Determine the [X, Y] coordinate at the center of the cell enclosing the given text.  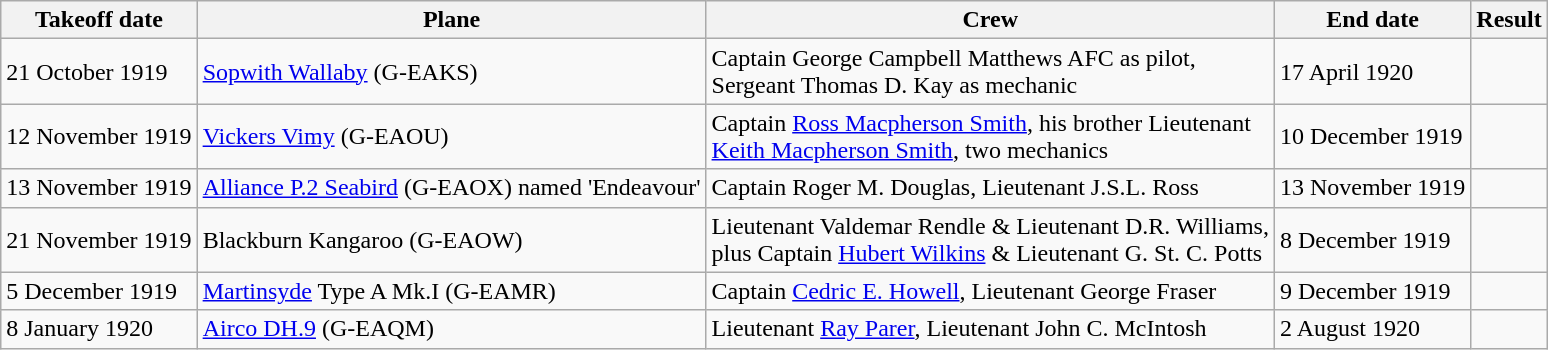
21 November 1919 [99, 240]
5 December 1919 [99, 291]
Martinsyde Type A Mk.I (G-EAMR) [452, 291]
Crew [990, 20]
End date [1372, 20]
Alliance P.2 Seabird (G-EAOX) named 'Endeavour' [452, 188]
17 April 1920 [1372, 72]
Captain Roger M. Douglas, Lieutenant J.S.L. Ross [990, 188]
Result [1509, 20]
8 January 1920 [99, 329]
Captain Ross Macpherson Smith, his brother LieutenantKeith Macpherson Smith, two mechanics [990, 136]
2 August 1920 [1372, 329]
Captain Cedric E. Howell, Lieutenant George Fraser [990, 291]
Airco DH.9 (G-EAQM) [452, 329]
Captain George Campbell Matthews AFC as pilot,Sergeant Thomas D. Kay as mechanic [990, 72]
Lieutenant Valdemar Rendle & Lieutenant D.R. Williams,plus Captain Hubert Wilkins & Lieutenant G. St. C. Potts [990, 240]
Vickers Vimy (G-EAOU) [452, 136]
Lieutenant Ray Parer, Lieutenant John C. McIntosh [990, 329]
Blackburn Kangaroo (G-EAOW) [452, 240]
8 December 1919 [1372, 240]
21 October 1919 [99, 72]
10 December 1919 [1372, 136]
Sopwith Wallaby (G-EAKS) [452, 72]
Plane [452, 20]
Takeoff date [99, 20]
9 December 1919 [1372, 291]
12 November 1919 [99, 136]
